Return [x, y] of the center of cell containing provided text 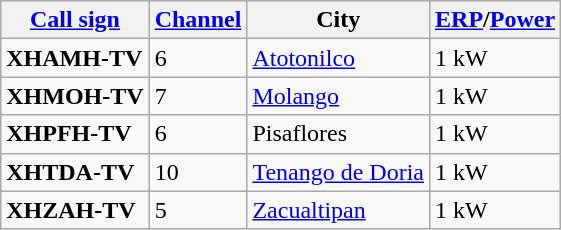
XHTDA-TV [75, 172]
Pisaflores [338, 134]
5 [198, 210]
7 [198, 96]
XHZAH-TV [75, 210]
XHAMH-TV [75, 58]
10 [198, 172]
XHPFH-TV [75, 134]
City [338, 20]
Molango [338, 96]
Channel [198, 20]
Tenango de Doria [338, 172]
XHMOH-TV [75, 96]
Call sign [75, 20]
ERP/Power [496, 20]
Zacualtipan [338, 210]
Atotonilco [338, 58]
